For the text-containing cell, return its midpoint in (X, Y) coordinate format. 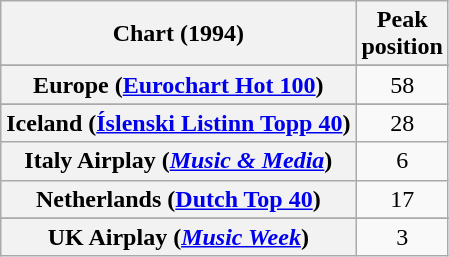
Netherlands (Dutch Top 40) (178, 199)
58 (402, 85)
28 (402, 123)
Iceland (Íslenski Listinn Topp 40) (178, 123)
6 (402, 161)
Italy Airplay (Music & Media) (178, 161)
Peakposition (402, 34)
17 (402, 199)
Europe (Eurochart Hot 100) (178, 85)
UK Airplay (Music Week) (178, 237)
3 (402, 237)
Chart (1994) (178, 34)
